Locate the cell with the specified text and output its (x, y) center coordinate. 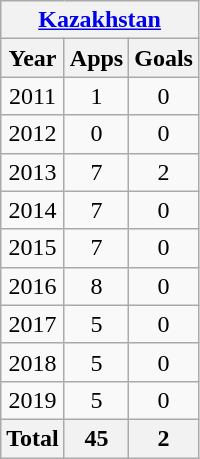
2017 (33, 324)
2019 (33, 400)
2015 (33, 248)
2013 (33, 172)
2016 (33, 286)
8 (96, 286)
2011 (33, 96)
45 (96, 438)
Kazakhstan (100, 20)
Total (33, 438)
2014 (33, 210)
Year (33, 58)
2018 (33, 362)
Apps (96, 58)
2012 (33, 134)
1 (96, 96)
Goals (164, 58)
